Find where the given text appears and provide that cell's center as (x, y) coordinate. 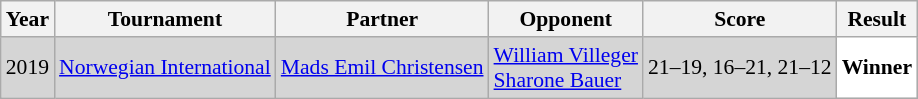
Mads Emil Christensen (382, 68)
Norwegian International (165, 68)
Tournament (165, 19)
Opponent (566, 19)
2019 (28, 68)
William Villeger Sharone Bauer (566, 68)
Year (28, 19)
Partner (382, 19)
21–19, 16–21, 21–12 (740, 68)
Winner (878, 68)
Score (740, 19)
Result (878, 19)
